Scan for the cell matching the given text and deliver its (X, Y) coordinate at center. 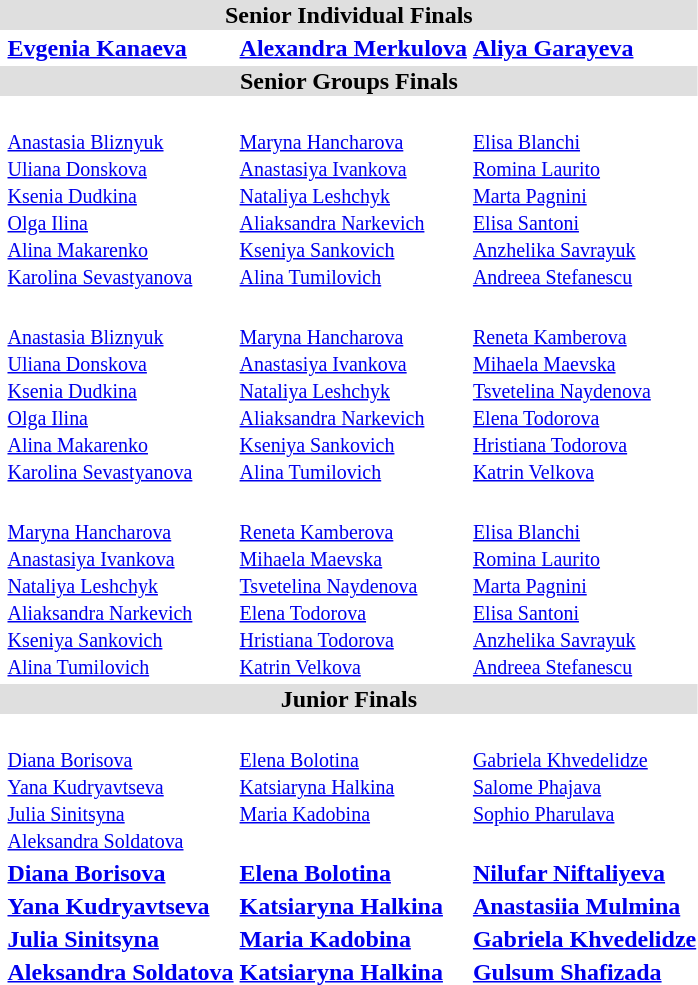
Gabriela Khvedelidze (584, 939)
Junior Finals (349, 699)
Senior Groups Finals (349, 81)
Gabriela KhvedelidzeSalome PhajavaSophio Pharulava (584, 786)
Senior Individual Finals (349, 15)
Alexandra Merkulova (353, 48)
Julia Sinitsyna (120, 939)
Diana BorisovaYana KudryavtsevaJulia SinitsynaAleksandra Soldatova (120, 786)
Elena BolotinaKatsiaryna HalkinaMaria Kadobina (353, 786)
Katsiaryna Halkina (353, 906)
Aliya Garayeva (584, 48)
Diana Borisova (120, 873)
Elena Bolotina (353, 873)
Nilufar Niftaliyeva (584, 873)
Evgenia Kanaeva (120, 48)
Anastasiia Mulmina (584, 906)
Yana Kudryavtseva (120, 906)
Maria Kadobina (353, 939)
